Pinpoint the cell where the given text exists, returning its (X, Y) midpoint coordinate. 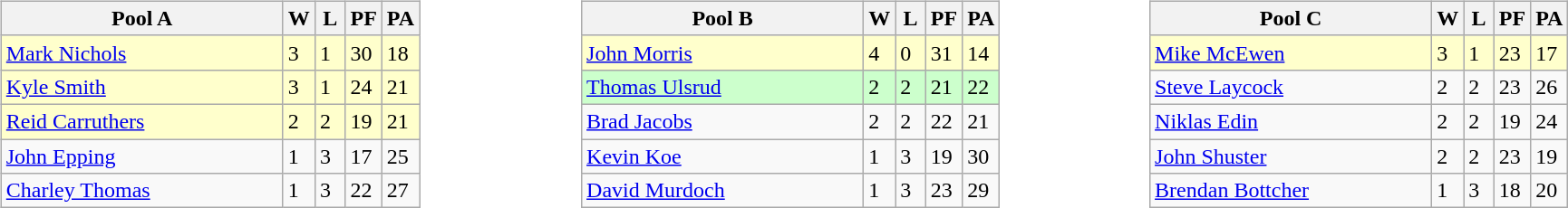
Kevin Koe (723, 156)
Mike McEwen (1291, 52)
Brendan Bottcher (1291, 191)
John Epping (141, 156)
Pool C (1291, 18)
Pool B (723, 18)
4 (879, 52)
Niklas Edin (1291, 121)
29 (981, 191)
20 (1550, 191)
Charley Thomas (141, 191)
Brad Jacobs (723, 121)
Pool A (141, 18)
Thomas Ulsrud (723, 87)
26 (1550, 87)
31 (944, 52)
14 (981, 52)
25 (401, 156)
Kyle Smith (141, 87)
27 (401, 191)
Mark Nichols (141, 52)
0 (911, 52)
John Morris (723, 52)
Reid Carruthers (141, 121)
Steve Laycock (1291, 87)
John Shuster (1291, 156)
David Murdoch (723, 191)
